Search for the cell housing the specified text and yield its (X, Y) center coordinate. 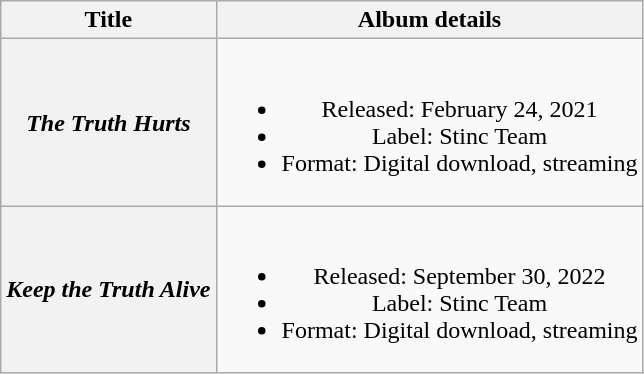
Album details (430, 20)
The Truth Hurts (108, 122)
Keep the Truth Alive (108, 290)
Released: February 24, 2021Label: Stinc TeamFormat: Digital download, streaming (430, 122)
Released: September 30, 2022Label: Stinc TeamFormat: Digital download, streaming (430, 290)
Title (108, 20)
